Detect which cell encompasses the target text, then output its (x, y) center coordinate. 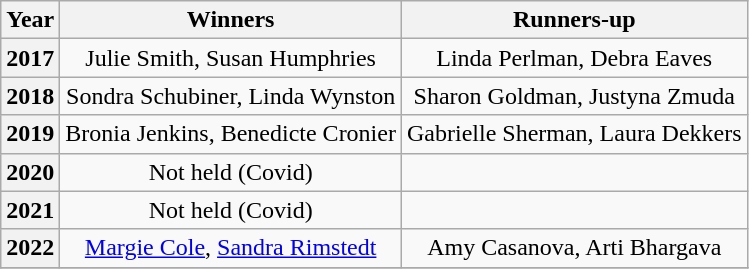
Runners-up (574, 20)
Linda Perlman, Debra Eaves (574, 58)
2018 (30, 96)
Winners (231, 20)
2019 (30, 134)
2017 (30, 58)
Julie Smith, Susan Humphries (231, 58)
2021 (30, 210)
2020 (30, 172)
Amy Casanova, Arti Bhargava (574, 248)
Year (30, 20)
Sondra Schubiner, Linda Wynston (231, 96)
Gabrielle Sherman, Laura Dekkers (574, 134)
Sharon Goldman, Justyna Zmuda (574, 96)
Bronia Jenkins, Benedicte Cronier (231, 134)
2022 (30, 248)
Margie Cole, Sandra Rimstedt (231, 248)
